Identify which cell holds the provided text, then report its (X, Y) central coordinate. 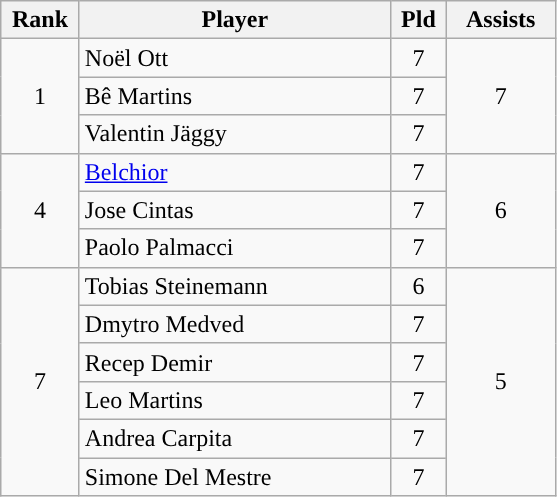
Dmytro Medved (234, 324)
4 (40, 210)
Assists (500, 20)
5 (500, 381)
Valentin Jäggy (234, 134)
1 (40, 96)
Tobias Steinemann (234, 286)
Leo Martins (234, 400)
Noël Ott (234, 58)
Belchior (234, 172)
Andrea Carpita (234, 438)
Pld (418, 20)
Rank (40, 20)
Player (234, 20)
Recep Demir (234, 362)
Jose Cintas (234, 210)
Simone Del Mestre (234, 477)
Bê Martins (234, 96)
Paolo Palmacci (234, 248)
